Search for the cell housing the specified text and yield its [x, y] center coordinate. 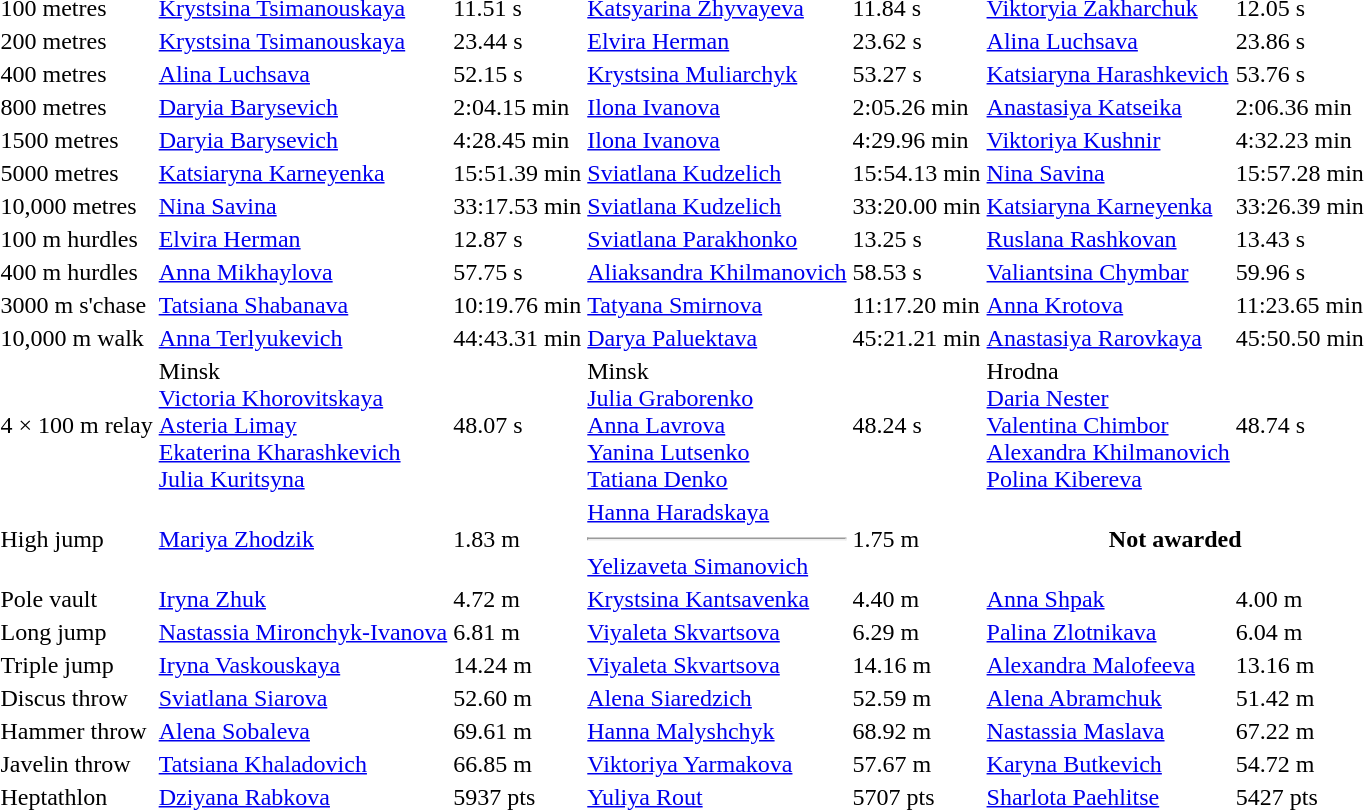
Ruslana Rashkovan [1108, 239]
12.87 s [518, 239]
Viktoriya Kushnir [1108, 140]
53.27 s [916, 74]
Alena Sobaleva [303, 731]
Katsiaryna Harashkevich [1108, 74]
2:05.26 min [916, 107]
Tatsiana Khaladovich [303, 764]
52.15 s [518, 74]
66.85 m [518, 764]
Nastassia Maslava [1108, 731]
Viktoriya Yarmakova [717, 764]
Hanna Malyshchyk [717, 731]
6.29 m [916, 632]
Anastasiya Katseika [1108, 107]
Alena Siaredzich [717, 698]
44:43.31 min [518, 338]
Anna Mikhaylova [303, 272]
Valiantsina Chymbar [1108, 272]
Iryna Vaskouskaya [303, 665]
15:54.13 min [916, 173]
23.44 s [518, 41]
48.07 s [518, 425]
1.83 m [518, 539]
Anna Terlyukevich [303, 338]
HrodnaDaria NesterValentina ChimborAlexandra KhilmanovichPolina Kibereva [1108, 425]
MinskVictoria KhorovitskayaAsteria LimayEkaterina KharashkevichJulia Kuritsyna [303, 425]
57.75 s [518, 272]
Sviatlana Parakhonko [717, 239]
4:28.45 min [518, 140]
6.81 m [518, 632]
23.62 s [916, 41]
15:51.39 min [518, 173]
Alexandra Malofeeva [1108, 665]
14.24 m [518, 665]
69.61 m [518, 731]
14.16 m [916, 665]
68.92 m [916, 731]
Alena Abramchuk [1108, 698]
Tatsiana Shabanava [303, 305]
11:17.20 min [916, 305]
Anastasiya Rarovkaya [1108, 338]
52.60 m [518, 698]
Tatyana Smirnova [717, 305]
2:04.15 min [518, 107]
1.75 m [916, 539]
Iryna Zhuk [303, 599]
33:17.53 min [518, 206]
45:21.21 min [916, 338]
Mariya Zhodzik [303, 539]
Hanna HaradskayaYelizaveta Simanovich [717, 539]
4:29.96 min [916, 140]
4.40 m [916, 599]
10:19.76 min [518, 305]
Darya Paluektava [717, 338]
Anna Shpak [1108, 599]
MinskJulia GraborenkoAnna LavrovaYanina LutsenkoTatiana Denko [717, 425]
13.25 s [916, 239]
Krystsina Muliarchyk [717, 74]
Nastassia Mironchyk-Ivanova [303, 632]
Palina Zlotnikava [1108, 632]
4.72 m [518, 599]
33:20.00 min [916, 206]
Karyna Butkevich [1108, 764]
57.67 m [916, 764]
52.59 m [916, 698]
Anna Krotova [1108, 305]
Krystsina Tsimanouskaya [303, 41]
48.24 s [916, 425]
58.53 s [916, 272]
Krystsina Kantsavenka [717, 599]
Aliaksandra Khilmanovich [717, 272]
Sviatlana Siarova [303, 698]
